From the cell containing the given text, extract its center point as [x, y] coordinate. 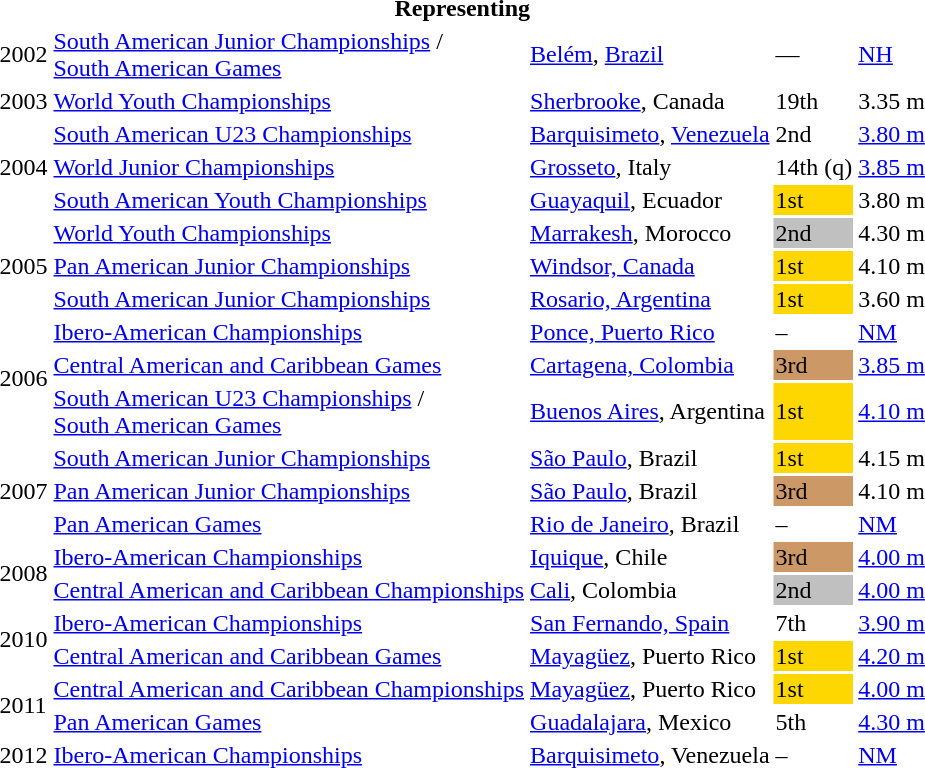
Iquique, Chile [650, 557]
South American U23 Championships [289, 134]
Marrakesh, Morocco [650, 233]
Belém, Brazil [650, 54]
World Junior Championships [289, 167]
Cali, Colombia [650, 590]
7th [814, 623]
19th [814, 101]
South American Youth Championships [289, 200]
Cartagena, Colombia [650, 365]
San Fernando, Spain [650, 623]
South American Junior Championships / South American Games [289, 54]
Guadalajara, Mexico [650, 722]
Rosario, Argentina [650, 299]
Rio de Janeiro, Brazil [650, 524]
Sherbrooke, Canada [650, 101]
Guayaquil, Ecuador [650, 200]
Windsor, Canada [650, 266]
Grosseto, Italy [650, 167]
Buenos Aires, Argentina [650, 412]
South American U23 Championships / South American Games [289, 412]
5th [814, 722]
Ponce, Puerto Rico [650, 332]
14th (q) [814, 167]
Barquisimeto, Venezuela [650, 134]
— [814, 54]
